Return [x, y] of the center of cell containing provided text 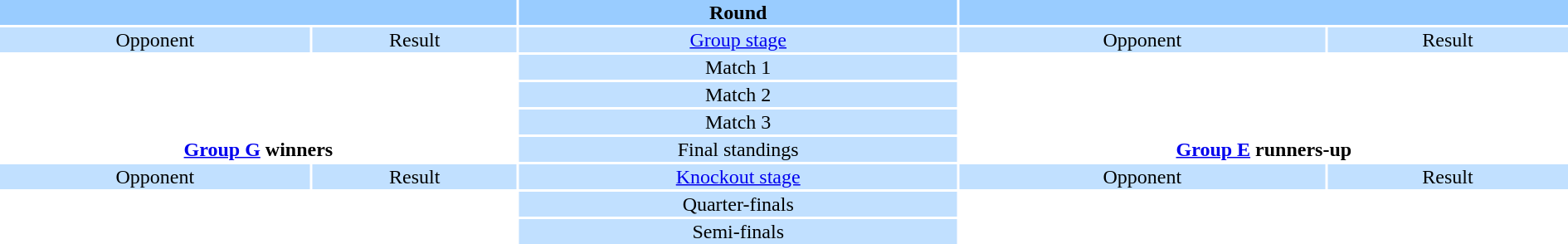
Semi-finals [738, 232]
Match 3 [738, 122]
Match 2 [738, 95]
Round [738, 12]
Quarter-finals [738, 204]
Group E runners-up [1264, 149]
Match 1 [738, 67]
Group G winners [259, 149]
Group stage [738, 40]
Knockout stage [738, 177]
Final standings [738, 149]
